Search for the cell housing the specified text and yield its (x, y) center coordinate. 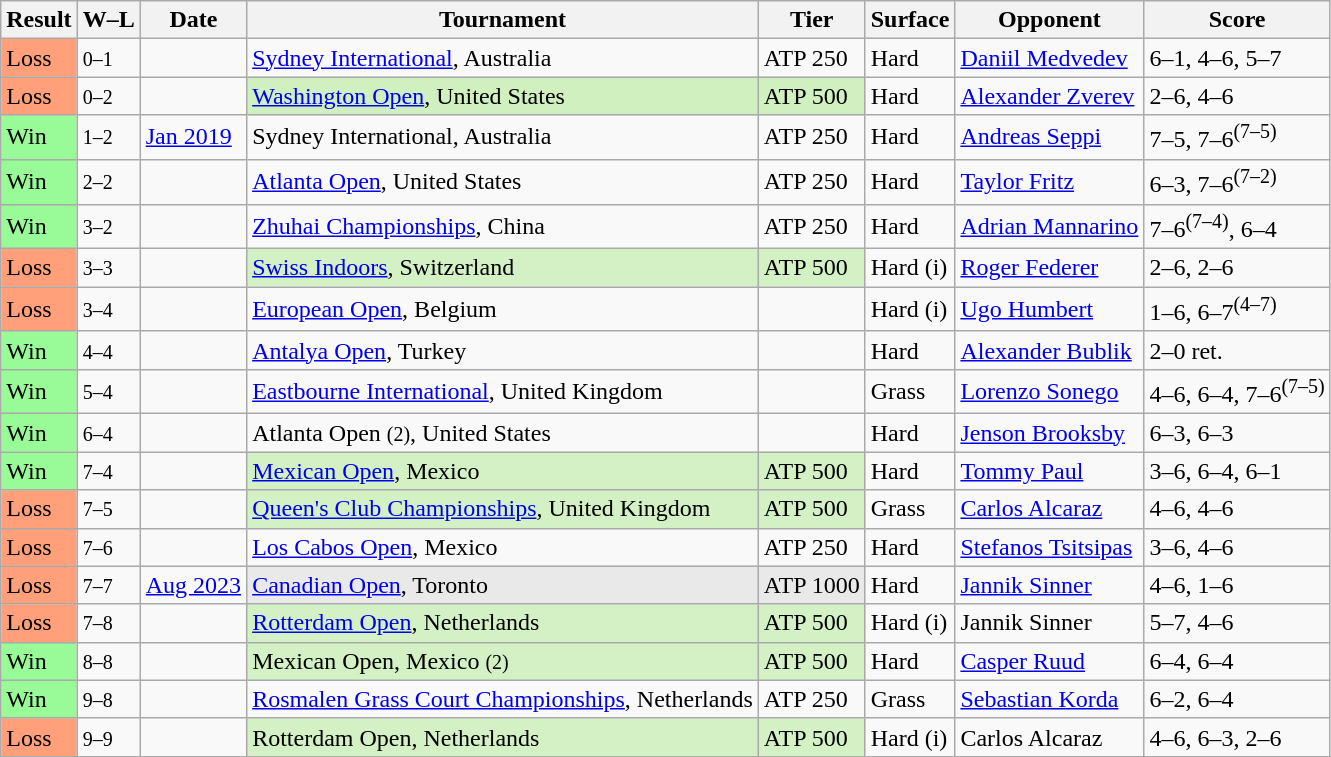
Opponent (1050, 20)
7–6 (108, 547)
Stefanos Tsitsipas (1050, 547)
7–8 (108, 623)
European Open, Belgium (503, 310)
Jenson Brooksby (1050, 433)
Atlanta Open (2), United States (503, 433)
4–6, 1–6 (1237, 585)
4–4 (108, 350)
2–2 (108, 182)
Tournament (503, 20)
4–6, 4–6 (1237, 509)
3–4 (108, 310)
Queen's Club Championships, United Kingdom (503, 509)
Tommy Paul (1050, 471)
6–1, 4–6, 5–7 (1237, 58)
Mexican Open, Mexico (2) (503, 661)
Sebastian Korda (1050, 699)
6–3, 6–3 (1237, 433)
7–7 (108, 585)
ATP 1000 (812, 585)
Tier (812, 20)
2–6, 4–6 (1237, 96)
Lorenzo Sonego (1050, 392)
Result (39, 20)
Casper Ruud (1050, 661)
8–8 (108, 661)
Alexander Bublik (1050, 350)
Mexican Open, Mexico (503, 471)
0–2 (108, 96)
7–4 (108, 471)
7–5, 7–6(7–5) (1237, 138)
2–6, 2–6 (1237, 268)
Roger Federer (1050, 268)
Surface (910, 20)
4–6, 6–4, 7–6(7–5) (1237, 392)
Swiss Indoors, Switzerland (503, 268)
2–0 ret. (1237, 350)
6–4, 6–4 (1237, 661)
6–4 (108, 433)
1–2 (108, 138)
Jan 2019 (193, 138)
5–4 (108, 392)
7–5 (108, 509)
Antalya Open, Turkey (503, 350)
5–7, 4–6 (1237, 623)
Daniil Medvedev (1050, 58)
Canadian Open, Toronto (503, 585)
Taylor Fritz (1050, 182)
Zhuhai Championships, China (503, 226)
Aug 2023 (193, 585)
Los Cabos Open, Mexico (503, 547)
Ugo Humbert (1050, 310)
Andreas Seppi (1050, 138)
6–2, 6–4 (1237, 699)
W–L (108, 20)
0–1 (108, 58)
9–8 (108, 699)
3–6, 6–4, 6–1 (1237, 471)
Adrian Mannarino (1050, 226)
Eastbourne International, United Kingdom (503, 392)
Rosmalen Grass Court Championships, Netherlands (503, 699)
Score (1237, 20)
3–3 (108, 268)
Atlanta Open, United States (503, 182)
Date (193, 20)
1–6, 6–7(4–7) (1237, 310)
7–6(7–4), 6–4 (1237, 226)
9–9 (108, 737)
6–3, 7–6(7–2) (1237, 182)
Alexander Zverev (1050, 96)
4–6, 6–3, 2–6 (1237, 737)
Washington Open, United States (503, 96)
3–6, 4–6 (1237, 547)
3–2 (108, 226)
